Extract the (x, y) coordinate from the center of the cell holding the provided text.  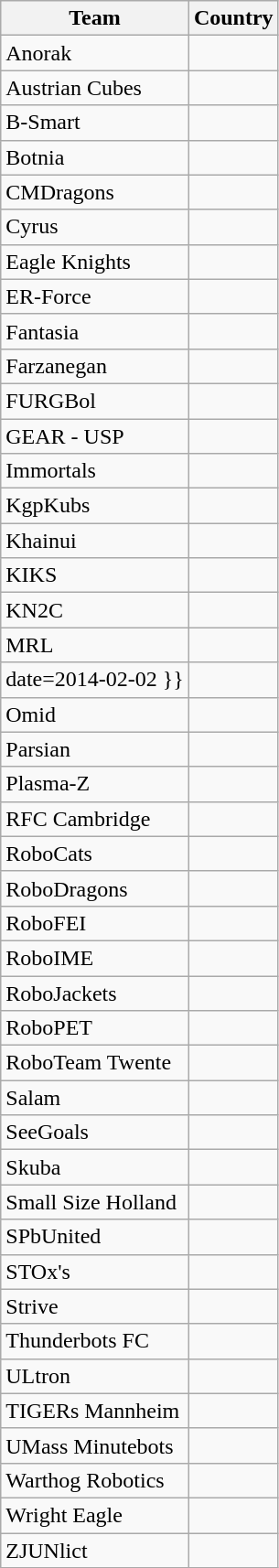
ZJUNlict (95, 1551)
KIKS (95, 575)
RoboTeam Twente (95, 1063)
MRL (95, 645)
date=2014-02-02 }} (95, 680)
SeeGoals (95, 1133)
Botnia (95, 157)
KN2C (95, 610)
RFC Cambridge (95, 819)
UMass Minutebots (95, 1445)
CMDragons (95, 192)
FURGBol (95, 401)
Thunderbots FC (95, 1341)
Country (233, 18)
Team (95, 18)
STOx's (95, 1272)
SPbUnited (95, 1237)
Parsian (95, 749)
GEAR - USP (95, 436)
Khainui (95, 541)
RoboCats (95, 854)
Small Size Holland (95, 1202)
Warthog Robotics (95, 1480)
TIGERs Mannheim (95, 1411)
Strive (95, 1306)
Cyrus (95, 227)
Eagle Knights (95, 262)
Plasma-Z (95, 784)
RoboPET (95, 1028)
B-Smart (95, 123)
Skuba (95, 1167)
KgpKubs (95, 506)
Immortals (95, 471)
RoboJackets (95, 993)
ULtron (95, 1376)
RoboDragons (95, 888)
Austrian Cubes (95, 88)
Anorak (95, 53)
Omid (95, 714)
RoboFEI (95, 923)
Wright Eagle (95, 1515)
RoboIME (95, 958)
Salam (95, 1098)
Farzanegan (95, 366)
ER-Force (95, 296)
Fantasia (95, 331)
